Capture the cell that displays the provided text and extract its (x, y) central coordinate. 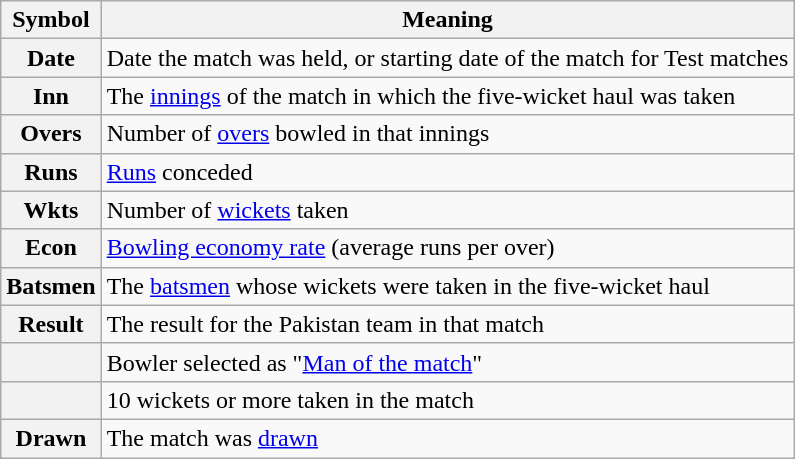
Symbol (51, 20)
Number of overs bowled in that innings (448, 134)
10 wickets or more taken in the match (448, 400)
Drawn (51, 438)
Bowler selected as "Man of the match" (448, 362)
The innings of the match in which the five-wicket haul was taken (448, 96)
The result for the Pakistan team in that match (448, 324)
The batsmen whose wickets were taken in the five-wicket haul (448, 286)
Inn (51, 96)
Bowling economy rate (average runs per over) (448, 248)
Number of wickets taken (448, 210)
Date the match was held, or starting date of the match for Test matches (448, 58)
Econ (51, 248)
Meaning (448, 20)
Runs conceded (448, 172)
Wkts (51, 210)
The match was drawn (448, 438)
Batsmen (51, 286)
Runs (51, 172)
Overs (51, 134)
Result (51, 324)
Date (51, 58)
